Locate the cell with the specified text and output its (x, y) center coordinate. 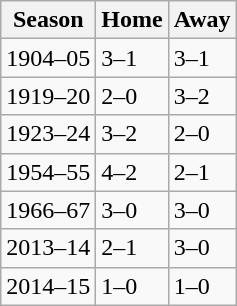
2014–15 (48, 286)
4–2 (132, 172)
1966–67 (48, 210)
1923–24 (48, 134)
1904–05 (48, 58)
Away (202, 20)
1954–55 (48, 172)
Home (132, 20)
1919–20 (48, 96)
Season (48, 20)
2013–14 (48, 248)
